Pinpoint the cell where the given text exists, returning its (X, Y) midpoint coordinate. 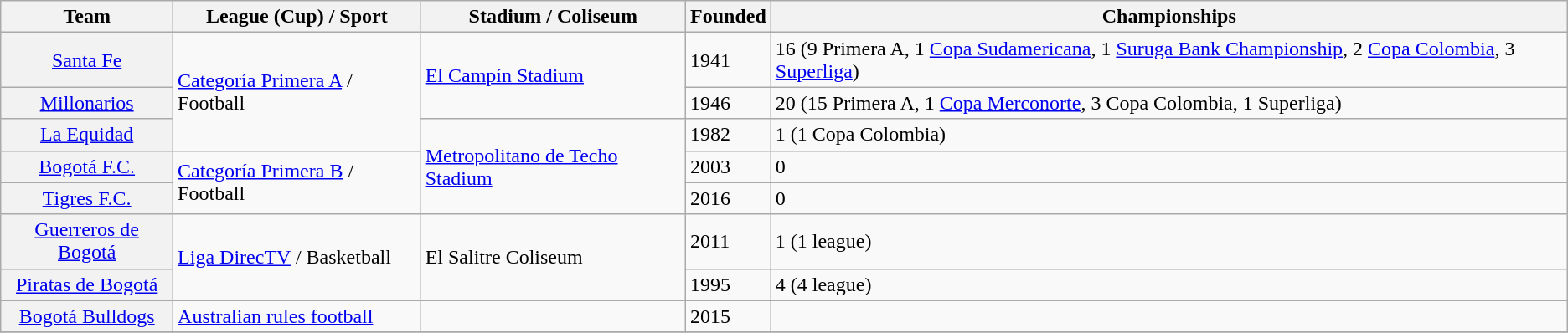
Founded (729, 17)
1 (1 Copa Colombia) (1169, 135)
Bogotá F.C. (87, 166)
1 (1 league) (1169, 241)
Team (87, 17)
Liga DirecTV / Basketball (297, 258)
La Equidad (87, 135)
16 (9 Primera A, 1 Copa Sudamericana, 1 Suruga Bank Championship, 2 Copa Colombia, 3 Superliga) (1169, 60)
2015 (729, 316)
1941 (729, 60)
El Salitre Coliseum (553, 258)
20 (15 Primera A, 1 Copa Merconorte, 3 Copa Colombia, 1 Superliga) (1169, 103)
Tigres F.C. (87, 198)
Millonarios (87, 103)
4 (4 league) (1169, 284)
1995 (729, 284)
Australian rules football (297, 316)
Santa Fe (87, 60)
Guerreros de Bogotá (87, 241)
Bogotá Bulldogs (87, 316)
Stadium / Coliseum (553, 17)
1982 (729, 135)
League (Cup) / Sport (297, 17)
Piratas de Bogotá (87, 284)
Metropolitano de Techo Stadium (553, 166)
2003 (729, 166)
El Campín Stadium (553, 75)
2016 (729, 198)
Categoría Primera B / Football (297, 182)
1946 (729, 103)
Championships (1169, 17)
2011 (729, 241)
Categoría Primera A / Football (297, 92)
